Return (X, Y) of the center of cell containing provided text 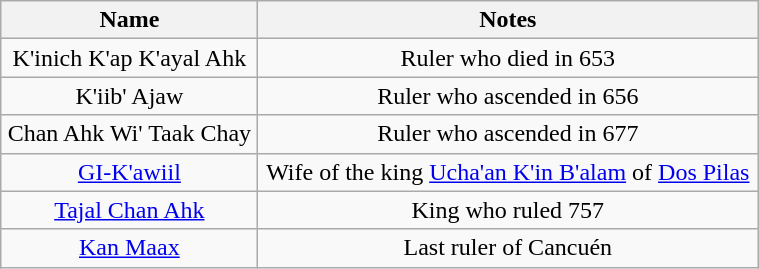
Ruler who ascended in 656 (508, 96)
Tajal Chan Ahk (130, 210)
Ruler who ascended in 677 (508, 134)
Last ruler of Cancuén (508, 248)
K'inich K'ap K'ayal Ahk (130, 58)
GI-K'awiil (130, 172)
Name (130, 20)
Notes (508, 20)
Ruler who died in 653 (508, 58)
Wife of the king Ucha'an K'in B'alam of Dos Pilas (508, 172)
King who ruled 757 (508, 210)
K'iib' Ajaw (130, 96)
Chan Ahk Wi' Taak Chay (130, 134)
Kan Maax (130, 248)
